Return the [X, Y] coordinate for the center point of the cell that contains the specified text.  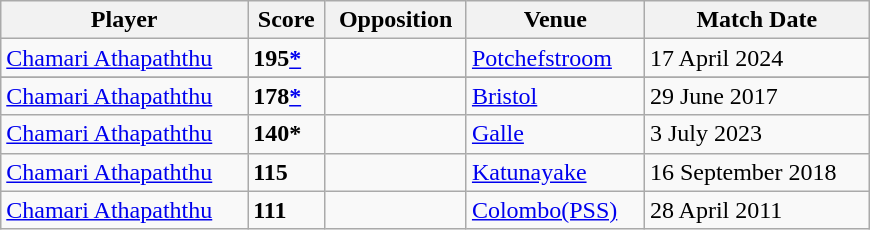
Potchefstroom [555, 58]
115 [286, 172]
17 April 2024 [756, 58]
3 July 2023 [756, 134]
Katunayake [555, 172]
Match Date [756, 20]
Bristol [555, 96]
195* [286, 58]
Player [124, 20]
111 [286, 210]
28 April 2011 [756, 210]
Galle [555, 134]
Venue [555, 20]
140* [286, 134]
Colombo(PSS) [555, 210]
Score [286, 20]
16 September 2018 [756, 172]
178* [286, 96]
Opposition [396, 20]
29 June 2017 [756, 96]
